Detect which cell encompasses the target text, then output its [X, Y] center coordinate. 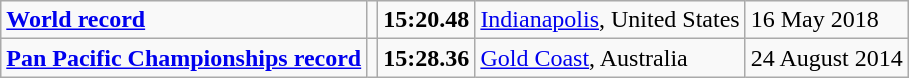
Pan Pacific Championships record [184, 58]
Indianapolis, United States [610, 20]
16 May 2018 [826, 20]
15:28.36 [426, 58]
Gold Coast, Australia [610, 58]
24 August 2014 [826, 58]
World record [184, 20]
15:20.48 [426, 20]
